Extract the (X, Y) coordinate from the center of the cell holding the provided text.  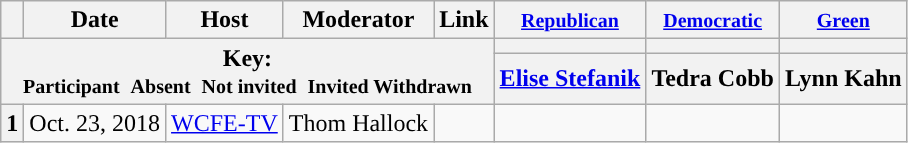
Elise Stefanik (570, 78)
WCFE-TV (225, 123)
Key: Participant Absent Not invited Invited Withdrawn (248, 72)
Republican (570, 20)
Date (95, 20)
Oct. 23, 2018 (95, 123)
Host (225, 20)
Thom Hallock (358, 123)
Tedra Cobb (713, 78)
Moderator (358, 20)
Green (843, 20)
1 (12, 123)
Lynn Kahn (843, 78)
Democratic (713, 20)
Link (464, 20)
